Scan for the cell matching the given text and deliver its [x, y] coordinate at center. 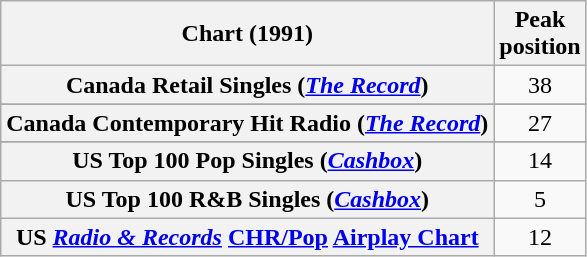
Chart (1991) [248, 34]
US Radio & Records CHR/Pop Airplay Chart [248, 237]
US Top 100 R&B Singles (Cashbox) [248, 199]
Canada Retail Singles (The Record) [248, 85]
27 [540, 123]
38 [540, 85]
5 [540, 199]
14 [540, 161]
Peakposition [540, 34]
Canada Contemporary Hit Radio (The Record) [248, 123]
12 [540, 237]
US Top 100 Pop Singles (Cashbox) [248, 161]
